Provide the (X, Y) coordinate of the cell's center where the given text is located.  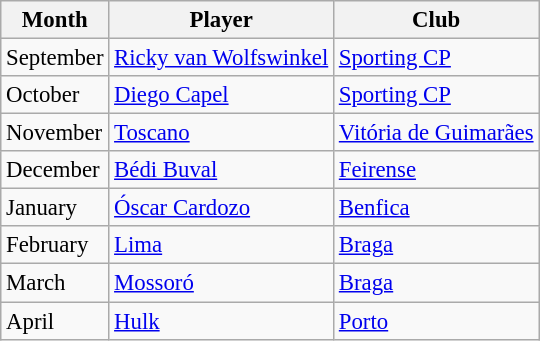
Diego Capel (222, 95)
November (55, 133)
Porto (436, 321)
March (55, 283)
Month (55, 20)
January (55, 208)
February (55, 245)
Benfica (436, 208)
Ricky van Wolfswinkel (222, 58)
April (55, 321)
October (55, 95)
Vitória de Guimarães (436, 133)
Mossoró (222, 283)
Hulk (222, 321)
Óscar Cardozo (222, 208)
Feirense (436, 170)
Club (436, 20)
September (55, 58)
December (55, 170)
Bédi Buval (222, 170)
Lima (222, 245)
Toscano (222, 133)
Player (222, 20)
